Provide the [x, y] coordinate of the cell's center where the given text is located.  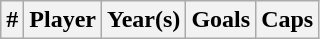
Goals [221, 20]
Player [63, 20]
Caps [288, 20]
# [12, 20]
Year(s) [144, 20]
